Output the [x, y] coordinate of the center of the cell containing the given text.  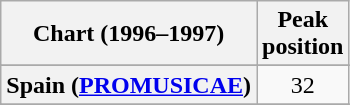
Spain (PROMUSICAE) [129, 85]
Peakposition [303, 34]
32 [303, 85]
Chart (1996–1997) [129, 34]
